For the text-containing cell, return its midpoint in [x, y] coordinate format. 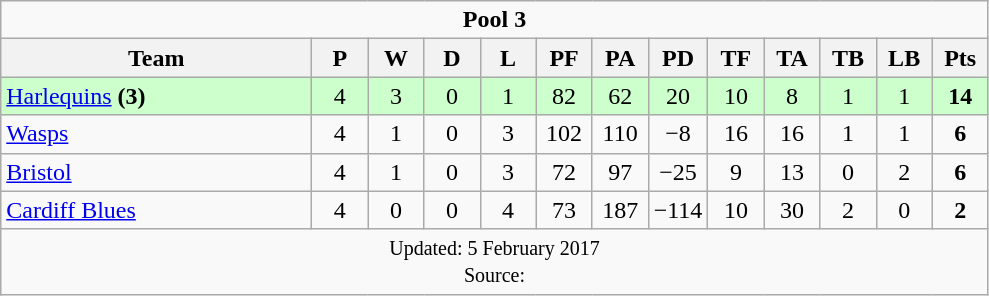
TB [848, 58]
30 [792, 210]
−25 [678, 172]
Updated: 5 February 2017Source: [494, 262]
20 [678, 96]
187 [620, 210]
−114 [678, 210]
TF [736, 58]
82 [564, 96]
L [508, 58]
Team [156, 58]
TA [792, 58]
110 [620, 134]
−8 [678, 134]
14 [960, 96]
Wasps [156, 134]
72 [564, 172]
PF [564, 58]
LB [904, 58]
D [452, 58]
62 [620, 96]
13 [792, 172]
Pts [960, 58]
PD [678, 58]
9 [736, 172]
Harlequins (3) [156, 96]
Bristol [156, 172]
PA [620, 58]
W [396, 58]
Cardiff Blues [156, 210]
102 [564, 134]
Pool 3 [494, 20]
P [340, 58]
97 [620, 172]
8 [792, 96]
73 [564, 210]
